Locate the cell with the specified text and output its (X, Y) center coordinate. 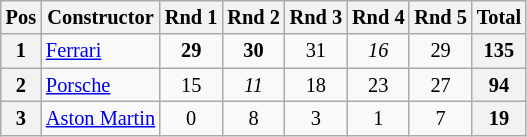
2 (21, 85)
27 (440, 85)
19 (499, 118)
23 (378, 85)
Constructor (100, 17)
Pos (21, 17)
Rnd 3 (316, 17)
94 (499, 85)
0 (191, 118)
Rnd 1 (191, 17)
Ferrari (100, 51)
16 (378, 51)
30 (253, 51)
8 (253, 118)
15 (191, 85)
Rnd 2 (253, 17)
Porsche (100, 85)
11 (253, 85)
Aston Martin (100, 118)
Rnd 5 (440, 17)
31 (316, 51)
7 (440, 118)
18 (316, 85)
Rnd 4 (378, 17)
135 (499, 51)
Total (499, 17)
